Locate the cell with the specified text and output its (x, y) center coordinate. 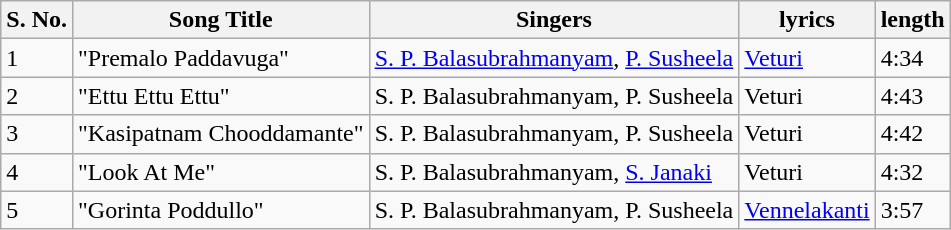
Singers (554, 20)
4:32 (912, 172)
Song Title (220, 20)
"Ettu Ettu Ettu" (220, 96)
2 (37, 96)
length (912, 20)
"Look At Me" (220, 172)
4:42 (912, 134)
1 (37, 58)
lyrics (807, 20)
4 (37, 172)
3 (37, 134)
4:34 (912, 58)
Vennelakanti (807, 210)
5 (37, 210)
S. No. (37, 20)
"Gorinta Poddullo" (220, 210)
"Kasipatnam Chooddamante" (220, 134)
3:57 (912, 210)
"Premalo Paddavuga" (220, 58)
4:43 (912, 96)
S. P. Balasubrahmanyam, S. Janaki (554, 172)
